Determine the (x, y) coordinate at the center of the cell enclosing the given text.  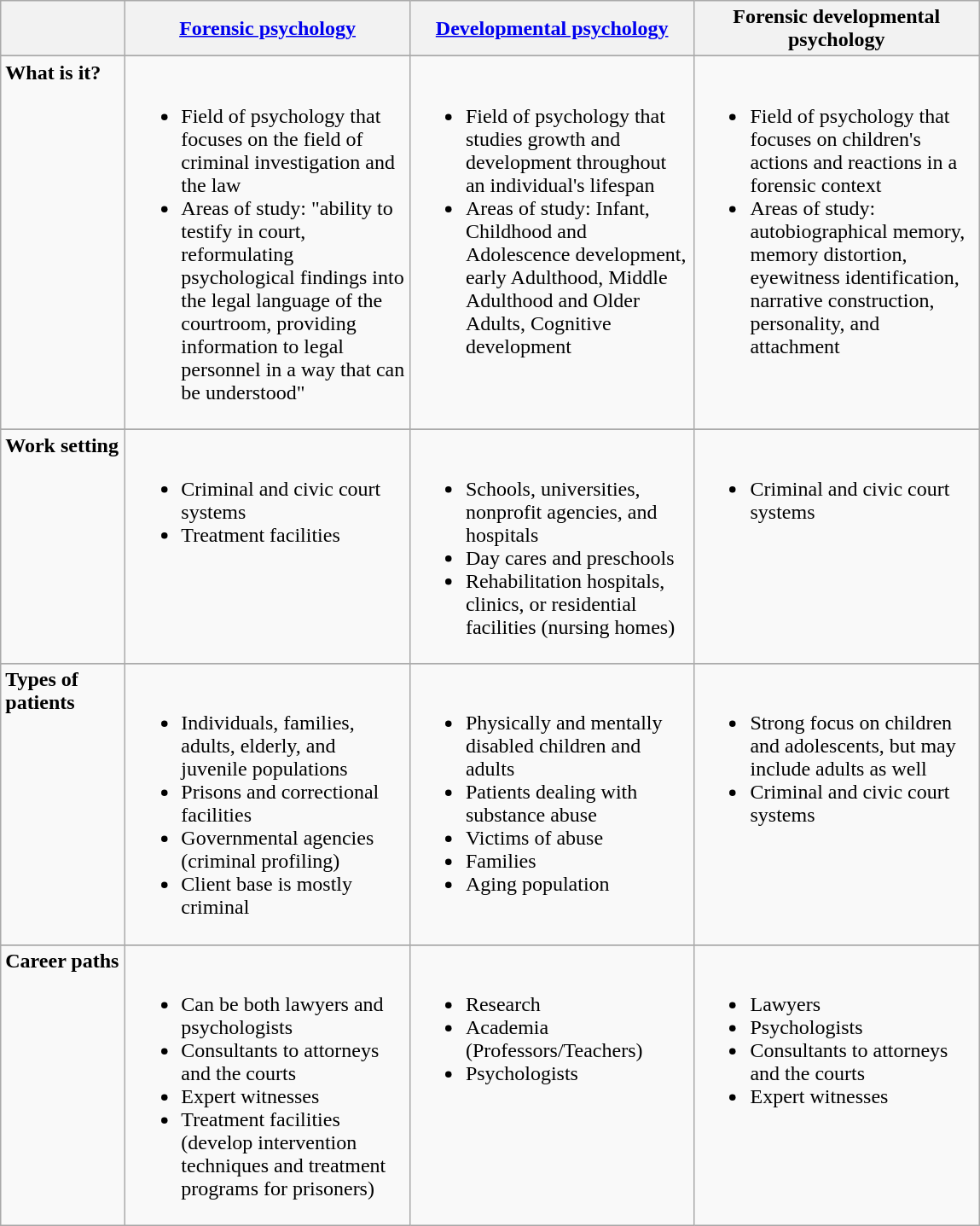
Career paths (63, 1085)
ResearchAcademia (Professors/Teachers)Psychologists (552, 1085)
Work setting (63, 546)
Criminal and civic court systems (837, 546)
Forensic developmental psychology (837, 29)
Developmental psychology (552, 29)
What is it? (63, 242)
Strong focus on children and adolescents, but may include adults as wellCriminal and civic court systems (837, 804)
Physically and mentally disabled children and adultsPatients dealing with substance abuseVictims of abuseFamiliesAging population (552, 804)
Forensic psychology (268, 29)
LawyersPsychologistsConsultants to attorneys and the courtsExpert witnesses (837, 1085)
Types of patients (63, 804)
Criminal and civic court systemsTreatment facilities (268, 546)
